Identify which cell holds the provided text, then report its [X, Y] central coordinate. 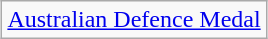
Australian Defence Medal [134, 20]
